Capture the cell that displays the provided text and extract its [x, y] central coordinate. 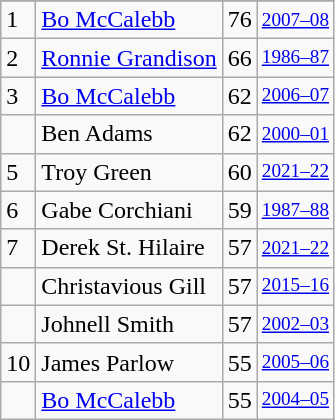
Gabe Corchiani [129, 210]
66 [240, 58]
Ronnie Grandison [129, 58]
2002–03 [295, 324]
2000–01 [295, 134]
3 [18, 96]
76 [240, 20]
James Parlow [129, 362]
5 [18, 172]
1987–88 [295, 210]
7 [18, 248]
Johnell Smith [129, 324]
10 [18, 362]
Troy Green [129, 172]
6 [18, 210]
1 [18, 20]
2007–08 [295, 20]
1986–87 [295, 58]
2004–05 [295, 400]
Ben Adams [129, 134]
60 [240, 172]
Christavious Gill [129, 286]
2006–07 [295, 96]
59 [240, 210]
Derek St. Hilaire [129, 248]
2015–16 [295, 286]
2 [18, 58]
2005–06 [295, 362]
